Extract the (X, Y) coordinate from the center of the cell holding the provided text.  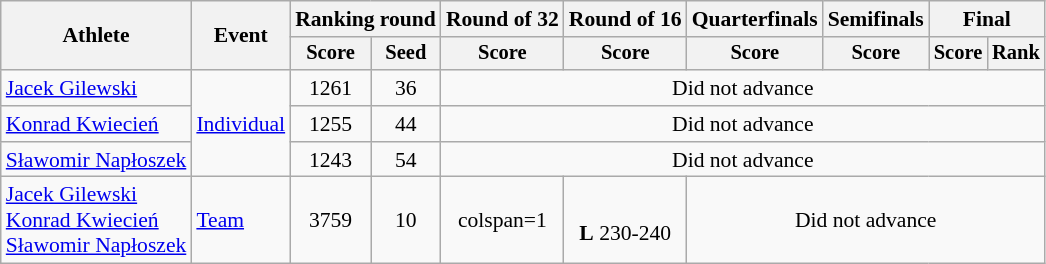
44 (406, 124)
Jacek GilewskiKonrad KwiecieńSławomir Napłoszek (96, 220)
Seed (406, 54)
Round of 32 (502, 19)
L 230-240 (626, 220)
Team (240, 220)
3759 (330, 220)
1243 (330, 160)
10 (406, 220)
Round of 16 (626, 19)
1261 (330, 88)
Konrad Kwiecień (96, 124)
Semifinals (876, 19)
36 (406, 88)
Event (240, 36)
Quarterfinals (755, 19)
Individual (240, 124)
colspan=1 (502, 220)
Rank (1016, 54)
1255 (330, 124)
Sławomir Napłoszek (96, 160)
Final (987, 19)
54 (406, 160)
Athlete (96, 36)
Jacek Gilewski (96, 88)
Ranking round (366, 19)
